Pinpoint the cell where the given text exists, returning its [x, y] midpoint coordinate. 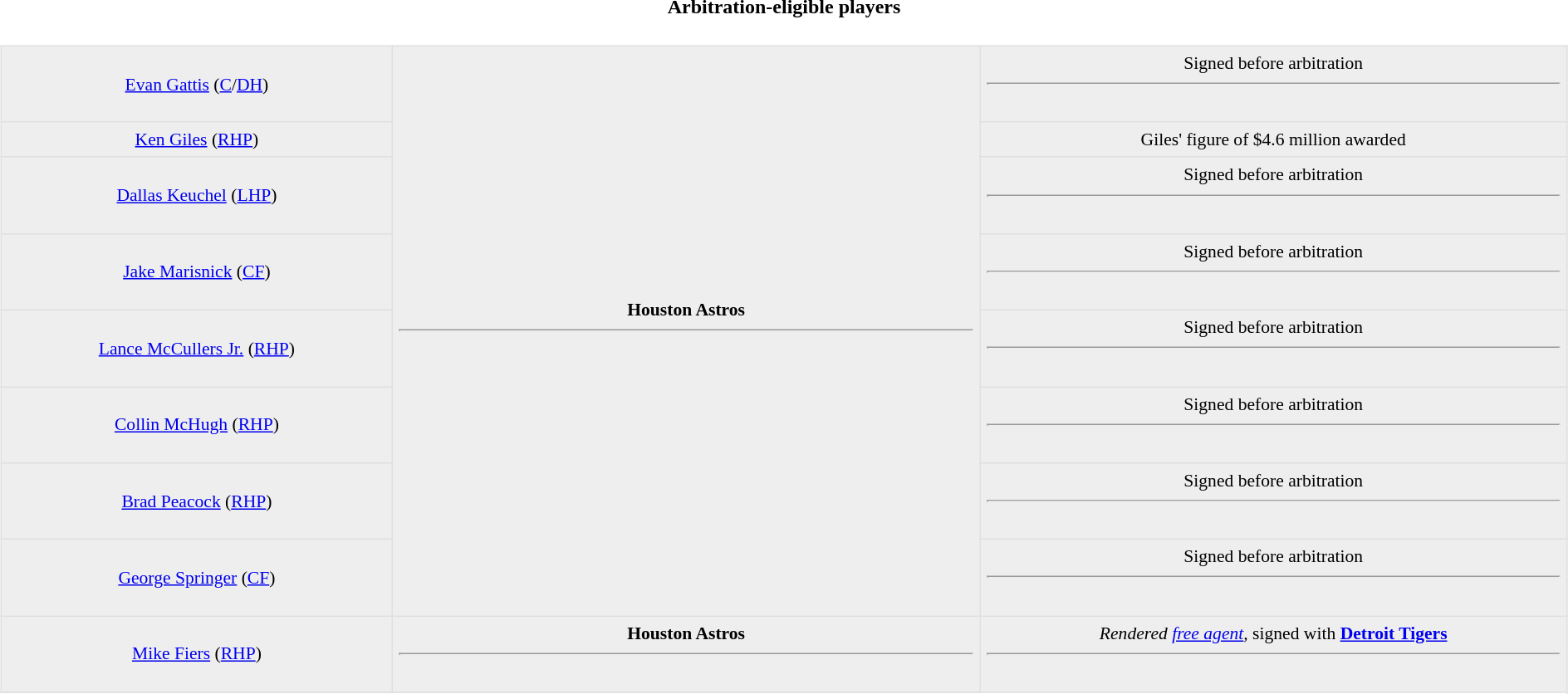
Mike Fiers (RHP) [196, 654]
Brad Peacock (RHP) [196, 501]
Jake Marisnick (CF) [196, 271]
Ken Giles (RHP) [196, 139]
Evan Gattis (C/DH) [196, 84]
Dallas Keuchel (LHP) [196, 195]
Rendered free agent, signed with Detroit Tigers [1274, 654]
Collin McHugh (RHP) [196, 425]
Giles' figure of $4.6 million awarded [1274, 139]
George Springer (CF) [196, 578]
Lance McCullers Jr. (RHP) [196, 348]
